Determine the (X, Y) coordinate at the center of the cell enclosing the given text.  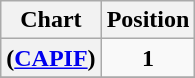
1 (148, 58)
Chart (51, 20)
(CAPIF) (51, 58)
Position (148, 20)
